Locate the cell with the specified text and output its [X, Y] center coordinate. 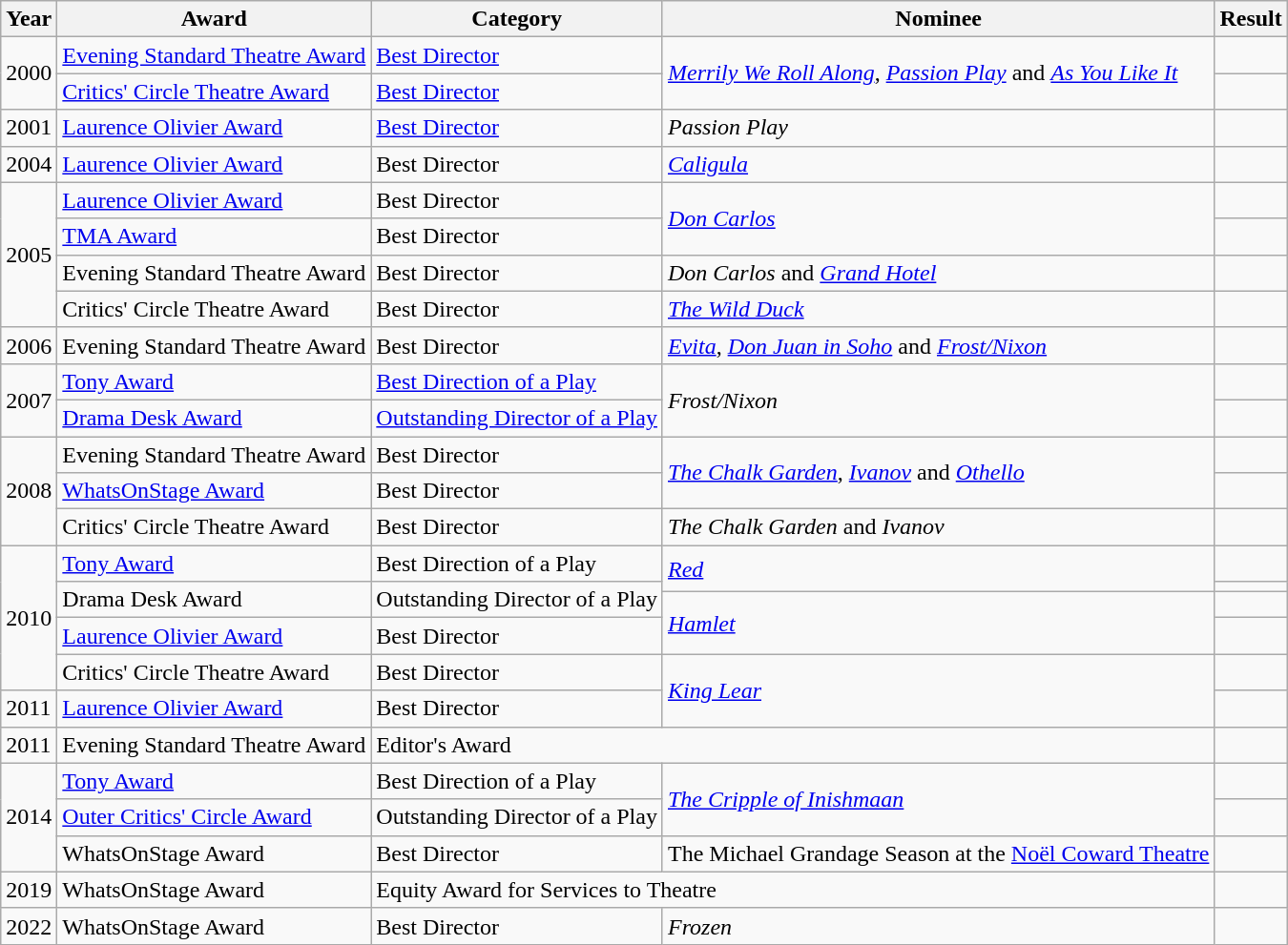
2008 [29, 491]
Don Carlos [938, 218]
Nominee [938, 19]
2022 [29, 926]
Merrily We Roll Along, Passion Play and As You Like It [938, 73]
Caligula [938, 164]
Frost/Nixon [938, 400]
2006 [29, 345]
Outer Critics' Circle Award [214, 817]
The Wild Duck [938, 309]
2005 [29, 255]
King Lear [938, 690]
Evita, Don Juan in Soho and Frost/Nixon [938, 345]
Editor's Award [793, 745]
2019 [29, 890]
Hamlet [938, 624]
Red [938, 568]
Category [517, 19]
The Chalk Garden and Ivanov [938, 527]
2007 [29, 400]
TMA Award [214, 236]
2010 [29, 618]
Passion Play [938, 128]
2000 [29, 73]
Frozen [938, 926]
Equity Award for Services to Theatre [793, 890]
The Michael Grandage Season at the Noël Coward Theatre [938, 853]
The Cripple of Inishmaan [938, 799]
2004 [29, 164]
Award [214, 19]
Year [29, 19]
Don Carlos and Grand Hotel [938, 273]
2001 [29, 128]
Result [1251, 19]
2014 [29, 817]
The Chalk Garden, Ivanov and Othello [938, 473]
